Output the (X, Y) coordinate of the center of the cell containing the given text.  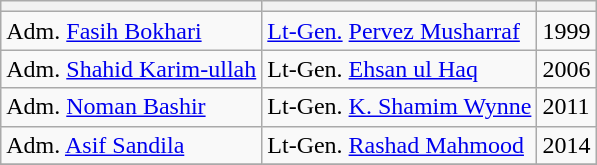
2006 (566, 69)
1999 (566, 31)
Adm. Shahid Karim-ullah (132, 69)
Lt-Gen. K. Shamim Wynne (400, 107)
Adm. Asif Sandila (132, 145)
Adm. Fasih Bokhari (132, 31)
Lt-Gen. Pervez Musharraf (400, 31)
2011 (566, 107)
Adm. Noman Bashir (132, 107)
Lt-Gen. Rashad Mahmood (400, 145)
Lt-Gen. Ehsan ul Haq (400, 69)
2014 (566, 145)
